Output the (X, Y) coordinate of the center of the cell containing the given text.  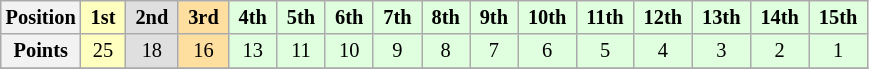
Position (41, 17)
13th (721, 17)
2nd (152, 17)
10th (547, 17)
14th (779, 17)
7 (494, 51)
18 (152, 51)
Points (41, 51)
16 (203, 51)
5 (604, 51)
1st (104, 17)
8 (446, 51)
9th (494, 17)
13 (253, 51)
25 (104, 51)
5th (301, 17)
1 (838, 51)
4 (663, 51)
7th (397, 17)
11th (604, 17)
9 (397, 51)
3rd (203, 17)
3 (721, 51)
6th (349, 17)
15th (838, 17)
10 (349, 51)
2 (779, 51)
8th (446, 17)
4th (253, 17)
11 (301, 51)
12th (663, 17)
6 (547, 51)
